Find where the given text appears and provide that cell's center as [x, y] coordinate. 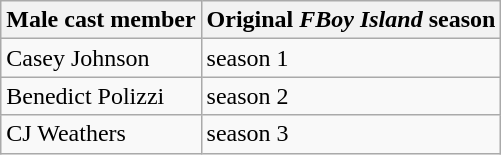
Benedict Polizzi [101, 96]
season 2 [351, 96]
CJ Weathers [101, 134]
season 3 [351, 134]
Male cast member [101, 20]
Casey Johnson [101, 58]
season 1 [351, 58]
Original FBoy Island season [351, 20]
